Pinpoint the cell where the given text exists, returning its [x, y] midpoint coordinate. 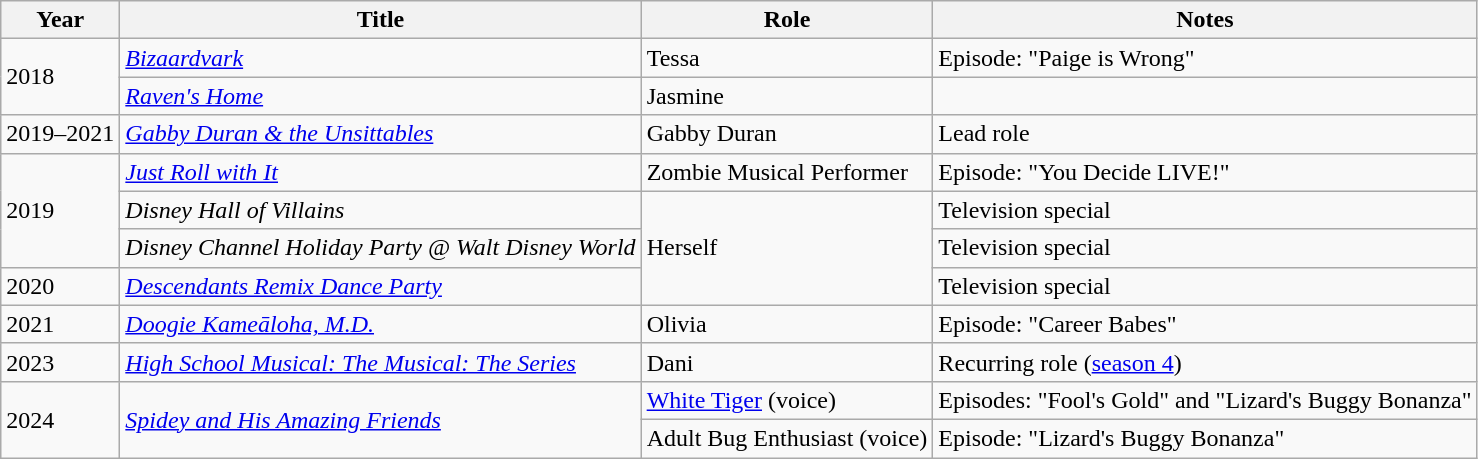
Gabby Duran [787, 134]
Disney Hall of Villains [380, 210]
Episode: "Paige is Wrong" [1205, 58]
Descendants Remix Dance Party [380, 286]
2021 [60, 324]
Episodes: "Fool's Gold" and "Lizard's Buggy Bonanza" [1205, 400]
High School Musical: The Musical: The Series [380, 362]
Episode: "Career Babes" [1205, 324]
2023 [60, 362]
Just Roll with It [380, 172]
Recurring role (season 4) [1205, 362]
Herself [787, 248]
Spidey and His Amazing Friends [380, 419]
2024 [60, 419]
Dani [787, 362]
Role [787, 20]
Olivia [787, 324]
2019–2021 [60, 134]
White Tiger (voice) [787, 400]
Episode: "You Decide LIVE!" [1205, 172]
Tessa [787, 58]
Raven's Home [380, 96]
2020 [60, 286]
Bizaardvark [380, 58]
Doogie Kameāloha, M.D. [380, 324]
2018 [60, 77]
Zombie Musical Performer [787, 172]
Adult Bug Enthusiast (voice) [787, 438]
Gabby Duran & the Unsittables [380, 134]
Jasmine [787, 96]
Year [60, 20]
Title [380, 20]
Notes [1205, 20]
Lead role [1205, 134]
2019 [60, 210]
Disney Channel Holiday Party @ Walt Disney World [380, 248]
Episode: "Lizard's Buggy Bonanza" [1205, 438]
